Return the [X, Y] coordinate for the center point of the cell that contains the specified text.  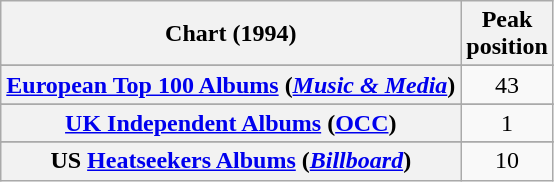
European Top 100 Albums (Music & Media) [231, 85]
Peakposition [507, 34]
UK Independent Albums (OCC) [231, 123]
Chart (1994) [231, 34]
US Heatseekers Albums (Billboard) [231, 161]
1 [507, 123]
43 [507, 85]
10 [507, 161]
